Output the [x, y] coordinate of the center of the cell containing the given text.  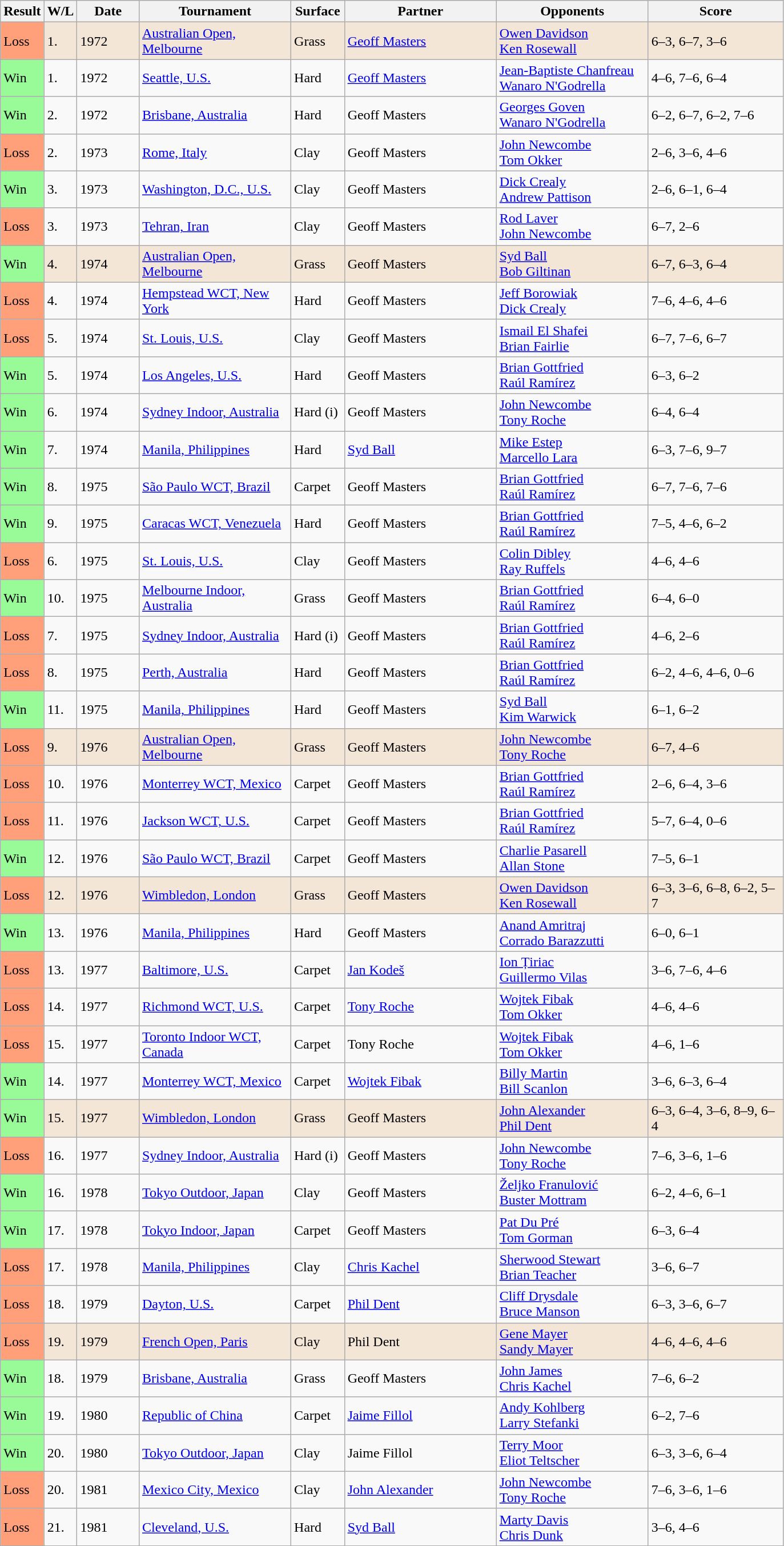
Anand Amritraj Corrado Barazzutti [572, 932]
John James Chris Kachel [572, 1379]
Tournament [215, 11]
Cleveland, U.S. [215, 1527]
3–6, 7–6, 4–6 [715, 970]
6–7, 7–6, 6–7 [715, 338]
Andy Kohlberg Larry Stefanki [572, 1415]
Hempstead WCT, New York [215, 300]
6–4, 6–0 [715, 599]
Pat Du Pré Tom Gorman [572, 1230]
7–5, 4–6, 6–2 [715, 524]
Rod Laver John Newcombe [572, 226]
Caracas WCT, Venezuela [215, 524]
6–2, 4–6, 6–1 [715, 1192]
Wojtek Fibak [420, 1082]
Georges Goven Wanaro N'Godrella [572, 115]
5–7, 6–4, 0–6 [715, 821]
Mexico City, Mexico [215, 1489]
Washington, D.C., U.S. [215, 190]
Rome, Italy [215, 152]
Željko Franulović Buster Mottram [572, 1192]
Toronto Indoor WCT, Canada [215, 1044]
2–6, 6–4, 3–6 [715, 784]
4–6, 7–6, 6–4 [715, 78]
6–3, 3–6, 6–8, 6–2, 5–7 [715, 896]
21. [61, 1527]
Gene Mayer Sandy Mayer [572, 1341]
Date [108, 11]
Score [715, 11]
Richmond WCT, U.S. [215, 1006]
Melbourne Indoor, Australia [215, 599]
W/L [61, 11]
3–6, 6–3, 6–4 [715, 1082]
Jan Kodeš [420, 970]
Sherwood Stewart Brian Teacher [572, 1267]
Terry Moor Eliot Teltscher [572, 1453]
Syd Ball Bob Giltinan [572, 264]
2–6, 3–6, 4–6 [715, 152]
6–7, 4–6 [715, 747]
Marty Davis Chris Dunk [572, 1527]
6–3, 7–6, 9–7 [715, 449]
Jeff Borowiak Dick Crealy [572, 300]
Los Angeles, U.S. [215, 375]
Tokyo Indoor, Japan [215, 1230]
6–0, 6–1 [715, 932]
6–3, 3–6, 6–4 [715, 1453]
Ion Țiriac Guillermo Vilas [572, 970]
Perth, Australia [215, 673]
6–3, 6–4, 3–6, 8–9, 6–4 [715, 1118]
6–7, 6–3, 6–4 [715, 264]
Jean-Baptiste Chanfreau Wanaro N'Godrella [572, 78]
Jackson WCT, U.S. [215, 821]
2–6, 6–1, 6–4 [715, 190]
Partner [420, 11]
Charlie Pasarell Allan Stone [572, 858]
Tehran, Iran [215, 226]
Colin Dibley Ray Ruffels [572, 561]
3–6, 4–6 [715, 1527]
7–6, 6–2 [715, 1379]
3–6, 6–7 [715, 1267]
Surface [318, 11]
Seattle, U.S. [215, 78]
6–2, 6–7, 6–2, 7–6 [715, 115]
4–6, 4–6, 4–6 [715, 1341]
Dick Crealy Andrew Pattison [572, 190]
6–3, 6–7, 3–6 [715, 41]
6–7, 2–6 [715, 226]
7–5, 6–1 [715, 858]
John Alexander [420, 1489]
6–2, 7–6 [715, 1415]
Chris Kachel [420, 1267]
6–7, 7–6, 7–6 [715, 487]
6–3, 6–4 [715, 1230]
Dayton, U.S. [215, 1304]
John Alexander Phil Dent [572, 1118]
4–6, 2–6 [715, 635]
6–3, 3–6, 6–7 [715, 1304]
7–6, 4–6, 4–6 [715, 300]
4–6, 1–6 [715, 1044]
Ismail El Shafei Brian Fairlie [572, 338]
French Open, Paris [215, 1341]
Syd Ball Kim Warwick [572, 709]
Opponents [572, 11]
Result [22, 11]
6–1, 6–2 [715, 709]
John Newcombe Tom Okker [572, 152]
Billy Martin Bill Scanlon [572, 1082]
Cliff Drysdale Bruce Manson [572, 1304]
Baltimore, U.S. [215, 970]
Mike Estep Marcello Lara [572, 449]
Republic of China [215, 1415]
6–3, 6–2 [715, 375]
6–4, 6–4 [715, 412]
6–2, 4–6, 4–6, 0–6 [715, 673]
